Return [X, Y] of the center of cell containing provided text 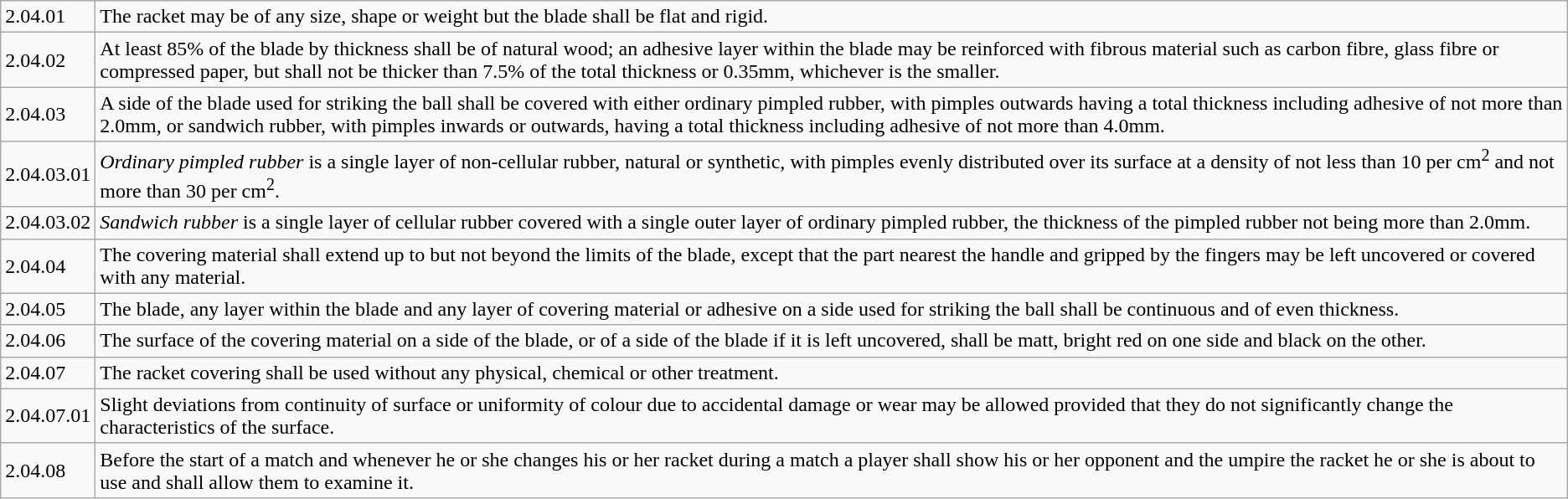
2.04.07 [49, 373]
2.04.02 [49, 60]
2.04.03.02 [49, 223]
2.04.06 [49, 341]
The racket covering shall be used without any physical, chemical or other treatment. [831, 373]
2.04.08 [49, 471]
2.04.01 [49, 17]
2.04.05 [49, 309]
2.04.07.01 [49, 415]
The racket may be of any size, shape or weight but the blade shall be flat and rigid. [831, 17]
2.04.04 [49, 266]
2.04.03 [49, 114]
2.04.03.01 [49, 174]
